Determine the [x, y] coordinate at the center of the cell enclosing the given text.  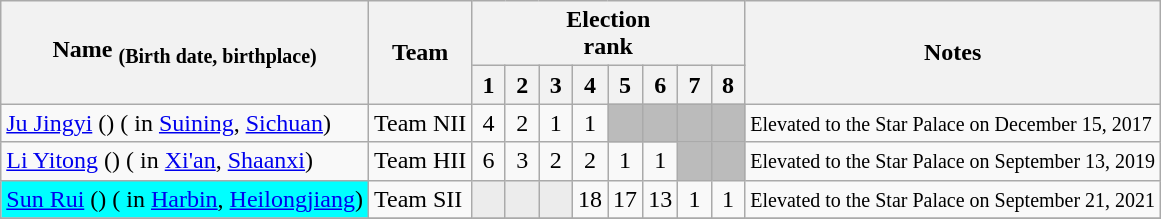
Team HII [420, 161]
Team SII [420, 199]
13 [660, 199]
Ju Jingyi () ( in Suining, Sichuan) [185, 123]
Elevated to the Star Palace on December 15, 2017 [953, 123]
Elevated to the Star Palace on September 13, 2019 [953, 161]
Team [420, 52]
Sun Rui () ( in Harbin, Heilongjiang) [185, 199]
Li Yitong () ( in Xi'an, Shaanxi) [185, 161]
Electionrank [608, 34]
8 [728, 85]
Elevated to the Star Palace on September 21, 2021 [953, 199]
17 [626, 199]
Notes [953, 52]
7 [695, 85]
Name (Birth date, birthplace) [185, 52]
Team NII [420, 123]
5 [626, 85]
18 [590, 199]
